Search for the cell housing the specified text and yield its (x, y) center coordinate. 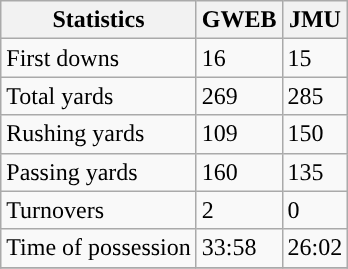
Passing yards (99, 172)
15 (315, 58)
Turnovers (99, 210)
33:58 (239, 248)
2 (239, 210)
26:02 (315, 248)
Statistics (99, 20)
GWEB (239, 20)
16 (239, 58)
160 (239, 172)
Total yards (99, 96)
Time of possession (99, 248)
135 (315, 172)
First downs (99, 58)
Rushing yards (99, 134)
0 (315, 210)
269 (239, 96)
109 (239, 134)
JMU (315, 20)
150 (315, 134)
285 (315, 96)
